Return the [x, y] coordinate for the center point of the cell that contains the specified text.  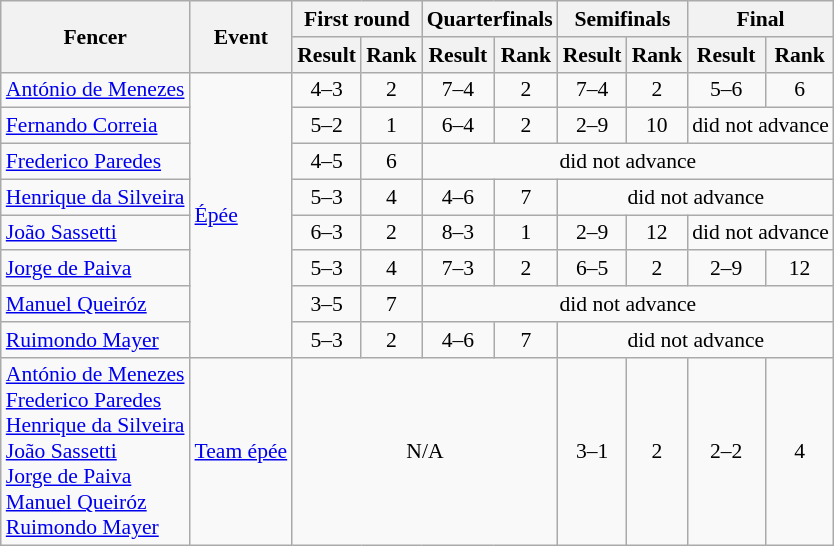
7–3 [458, 269]
Ruimondo Mayer [96, 340]
3–1 [592, 452]
Fernando Correia [96, 126]
Fencer [96, 36]
3–5 [326, 304]
Jorge de Paiva [96, 269]
2–2 [726, 452]
4–5 [326, 162]
4–3 [326, 90]
Frederico Paredes [96, 162]
10 [658, 126]
Manuel Queiróz [96, 304]
6–4 [458, 126]
António de Menezes Frederico Paredes Henrique da Silveira João Sassetti Jorge de Paiva Manuel Queiróz Ruimondo Mayer [96, 452]
6–3 [326, 233]
Event [242, 36]
8–3 [458, 233]
6–5 [592, 269]
Henrique da Silveira [96, 197]
5–2 [326, 126]
Semifinals [622, 19]
Team épée [242, 452]
João Sassetti [96, 233]
Quarterfinals [490, 19]
Final [760, 19]
First round [356, 19]
N/A [424, 452]
Épée [242, 214]
5–6 [726, 90]
António de Menezes [96, 90]
